From the cell containing the given text, extract its center point as [x, y] coordinate. 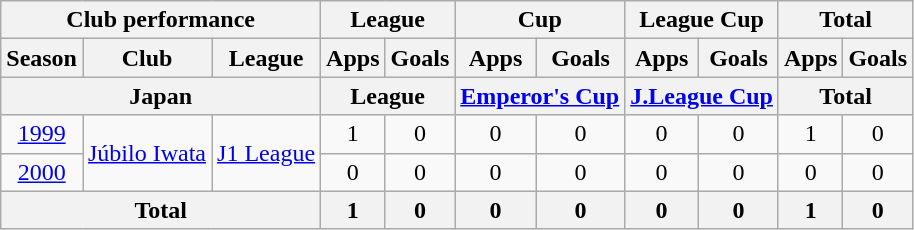
Club [146, 58]
Japan [161, 96]
J.League Cup [702, 96]
Season [42, 58]
1999 [42, 134]
Club performance [161, 20]
Cup [540, 20]
League Cup [702, 20]
J1 League [266, 153]
Júbilo Iwata [146, 153]
Emperor's Cup [540, 96]
2000 [42, 172]
